Locate the cell with the specified text and output its [X, Y] center coordinate. 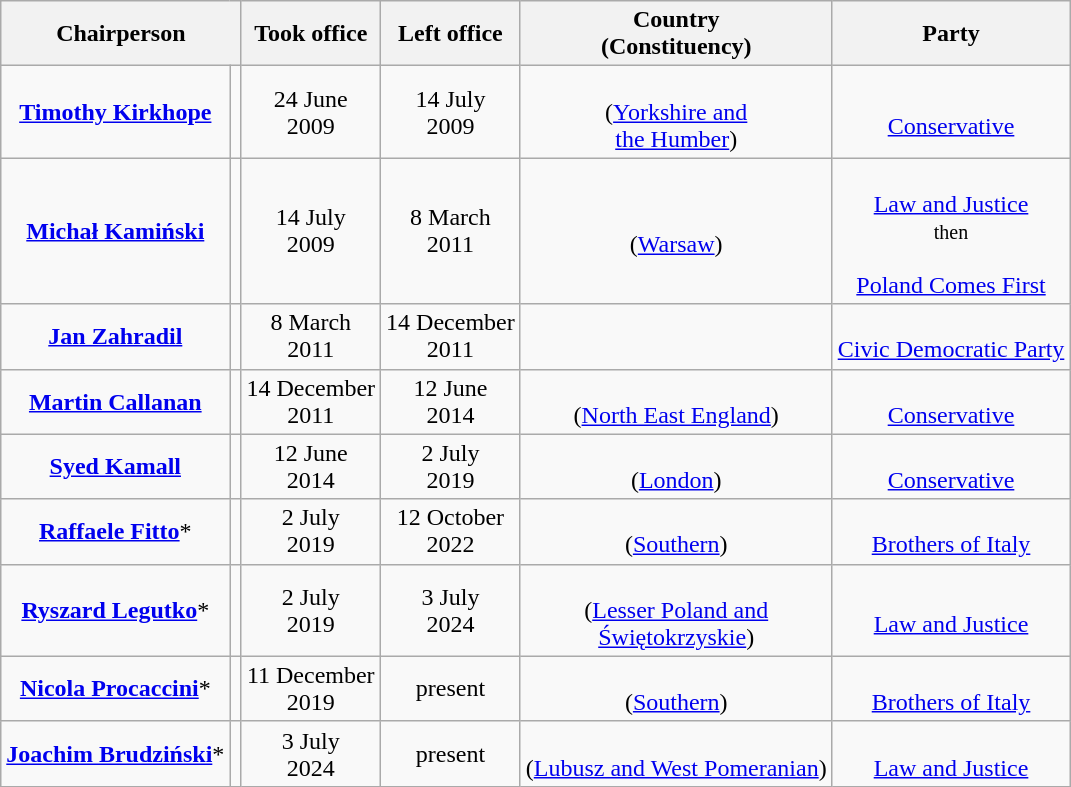
Raffaele Fitto* [116, 532]
(London) [676, 466]
12 October2022 [451, 532]
11 December2019 [311, 688]
(Warsaw) [676, 231]
(Lubusz and West Pomeranian) [676, 754]
Timothy Kirkhope [116, 112]
Civic Democratic Party [951, 336]
Law and JusticethenPoland Comes First [951, 231]
Nicola Procaccini* [116, 688]
Joachim Brudziński* [116, 754]
Jan Zahradil [116, 336]
Chairperson [121, 34]
Party [951, 34]
Ryszard Legutko* [116, 610]
Left office [451, 34]
(North East England) [676, 402]
Country(Constituency) [676, 34]
Took office [311, 34]
24 June2009 [311, 112]
(Yorkshire andthe Humber) [676, 112]
Martin Callanan [116, 402]
(Lesser Poland andŚwiętokrzyskie) [676, 610]
Michał Kamiński [116, 231]
Syed Kamall [116, 466]
